Pinpoint the cell where the given text exists, returning its (X, Y) midpoint coordinate. 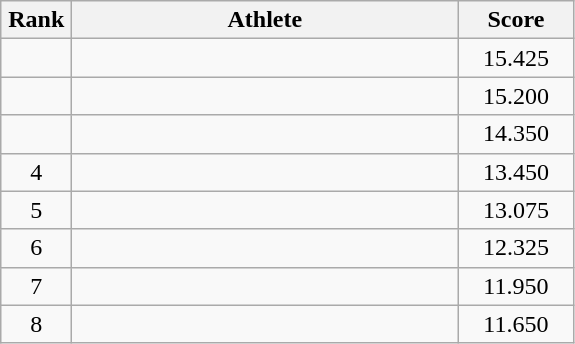
15.200 (516, 96)
11.950 (516, 286)
15.425 (516, 58)
12.325 (516, 248)
Score (516, 20)
6 (36, 248)
8 (36, 324)
13.075 (516, 210)
7 (36, 286)
13.450 (516, 172)
14.350 (516, 134)
Athlete (265, 20)
11.650 (516, 324)
4 (36, 172)
Rank (36, 20)
5 (36, 210)
